Identify which cell holds the provided text, then report its [x, y] central coordinate. 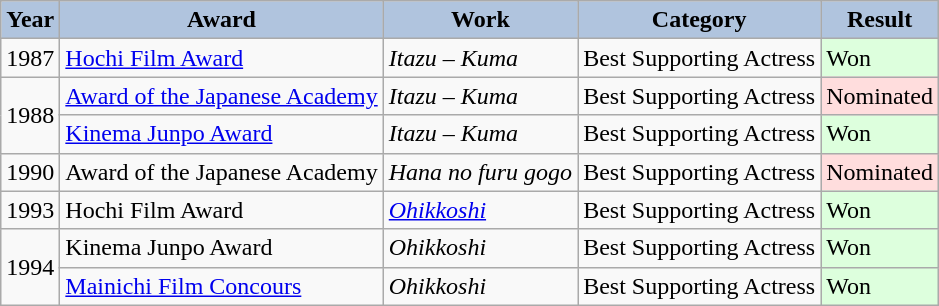
1994 [30, 267]
1990 [30, 172]
1988 [30, 115]
Hana no furu gogo [480, 172]
1993 [30, 210]
Category [700, 20]
Award [222, 20]
Mainichi Film Concours [222, 286]
1987 [30, 58]
Result [880, 20]
Work [480, 20]
Year [30, 20]
